For the text-containing cell, return its midpoint in (X, Y) coordinate format. 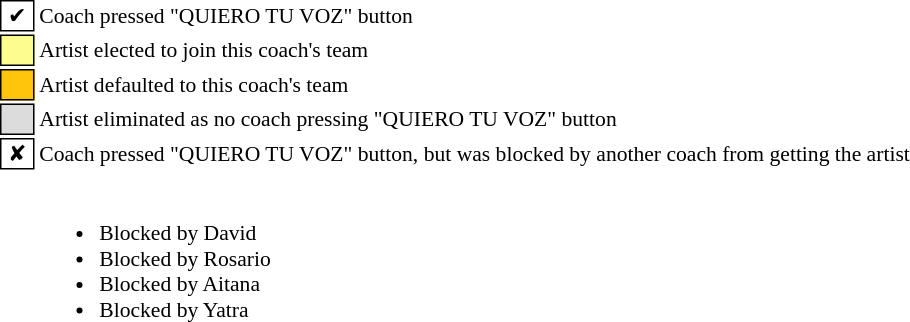
✔ (18, 16)
✘ (18, 154)
